Identify which cell holds the provided text, then report its [x, y] central coordinate. 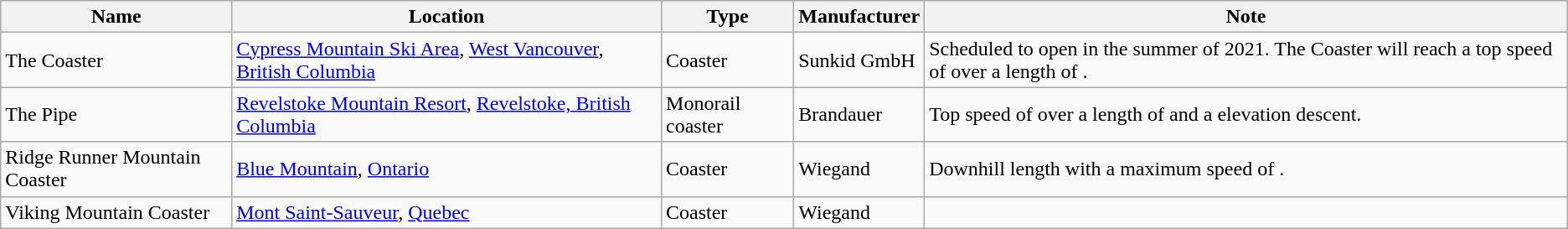
Top speed of over a length of and a elevation descent. [1246, 114]
Sunkid GmbH [859, 60]
Name [116, 17]
The Coaster [116, 60]
Note [1246, 17]
Blue Mountain, Ontario [447, 169]
Location [447, 17]
Cypress Mountain Ski Area, West Vancouver, British Columbia [447, 60]
Type [728, 17]
Manufacturer [859, 17]
Viking Mountain Coaster [116, 212]
Revelstoke Mountain Resort, Revelstoke, British Columbia [447, 114]
Brandauer [859, 114]
Monorail coaster [728, 114]
Mont Saint-Sauveur, Quebec [447, 212]
Scheduled to open in the summer of 2021. The Coaster will reach a top speed of over a length of . [1246, 60]
The Pipe [116, 114]
Downhill length with a maximum speed of . [1246, 169]
Ridge Runner Mountain Coaster [116, 169]
